Return [X, Y] of the center of cell containing provided text 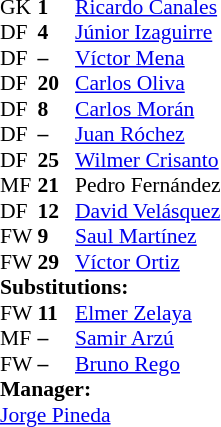
9 [57, 237]
11 [57, 313]
Víctor Ortiz [148, 262]
21 [57, 185]
Júnior Izaguirre [148, 33]
Carlos Oliva [148, 83]
Wilmer Crisanto [148, 160]
25 [57, 160]
20 [57, 83]
4 [57, 33]
Manager: [110, 389]
29 [57, 262]
Saul Martínez [148, 237]
David Velásquez [148, 211]
Juan Róchez [148, 135]
8 [57, 109]
Substitutions: [110, 287]
Carlos Morán [148, 109]
Pedro Fernández [148, 185]
Elmer Zelaya [148, 313]
Bruno Rego [148, 364]
Samir Arzú [148, 339]
Víctor Mena [148, 58]
12 [57, 211]
